Identify which cell holds the provided text, then report its (X, Y) central coordinate. 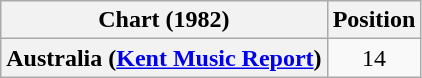
Position (374, 20)
Australia (Kent Music Report) (164, 58)
Chart (1982) (164, 20)
14 (374, 58)
